For the text-containing cell, return its midpoint in (X, Y) coordinate format. 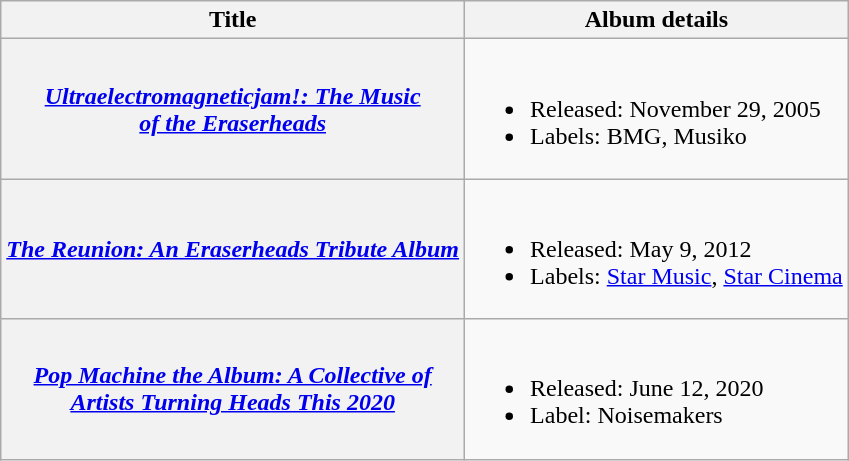
Released: May 9, 2012Labels: Star Music, Star Cinema (657, 249)
The Reunion: An Eraserheads Tribute Album (233, 249)
Pop Machine the Album: A Collective of Artists Turning Heads This 2020 (233, 389)
Released: June 12, 2020Label: Noisemakers (657, 389)
Ultraelectromagneticjam!: The Music of the Eraserheads (233, 109)
Title (233, 20)
Released: November 29, 2005Labels: BMG, Musiko (657, 109)
Album details (657, 20)
